Search for the cell housing the specified text and yield its (X, Y) center coordinate. 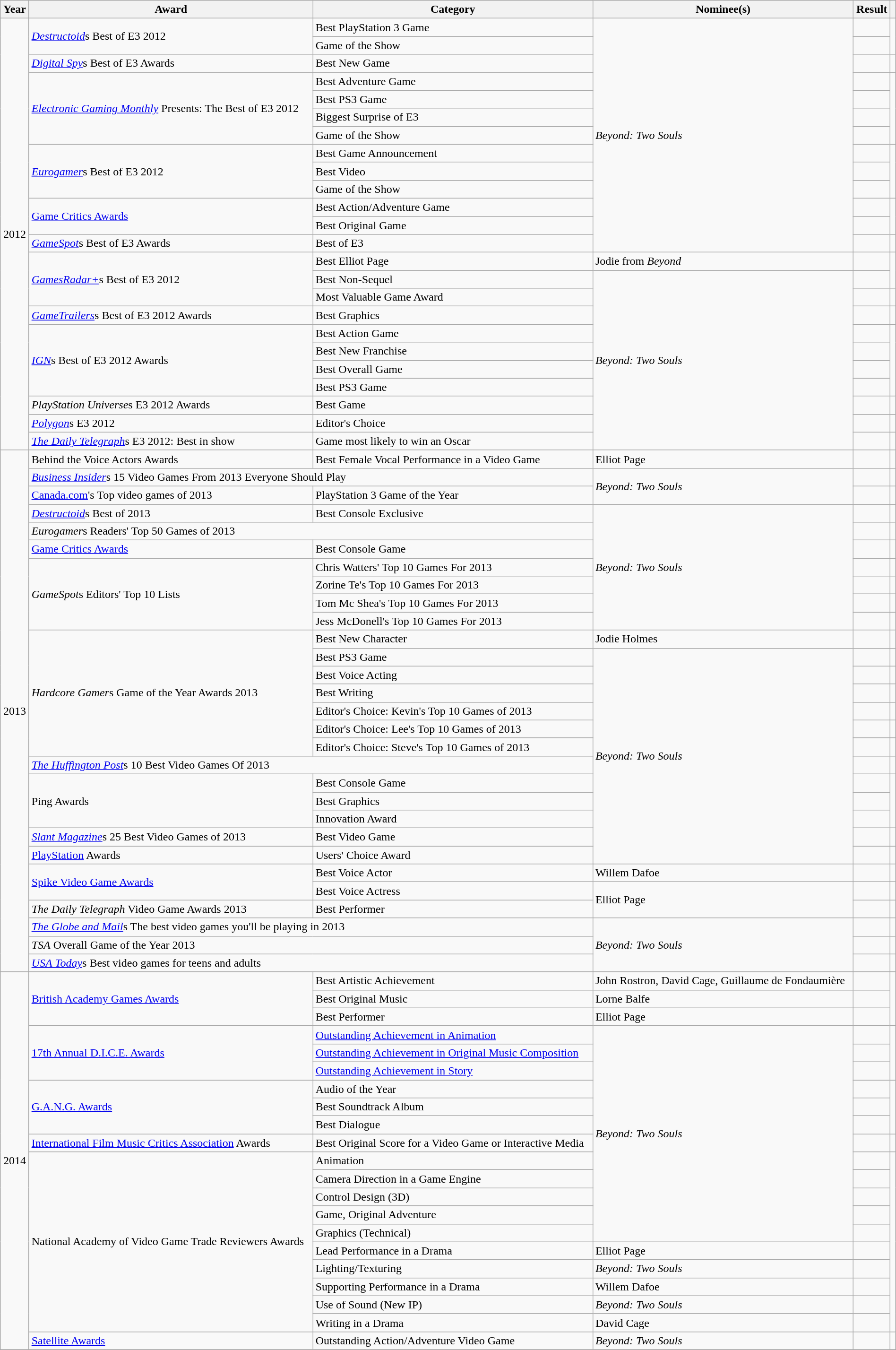
TSA Overall Game of the Year 2013 (311, 945)
The Daily Telegraph Video Game Awards 2013 (171, 909)
Best Console Exclusive (453, 513)
Result (872, 9)
Editor's Choice: Lee's Top 10 Games of 2013 (453, 729)
Category (453, 9)
Outstanding Achievement in Animation (453, 1035)
Best New Game (453, 63)
Best Original Game (453, 225)
Digital Spys Best of E3 Awards (171, 63)
Behind the Voice Actors Awards (171, 459)
Lead Performance in a Drama (453, 1251)
Zorine Te's Top 10 Games For 2013 (453, 585)
Biggest Surprise of E3 (453, 117)
Best Voice Acting (453, 675)
Best Game (453, 405)
Electronic Gaming Monthly Presents: The Best of E3 2012 (171, 108)
The Huffington Posts 10 Best Video Games Of 2013 (311, 765)
Most Valuable Game Award (453, 297)
PlayStation 3 Game of the Year (453, 495)
Spike Video Game Awards (171, 882)
Destructoids Best of 2013 (171, 513)
Best Overall Game (453, 369)
Jodie Holmes (723, 639)
Eurogamers Readers' Top 50 Games of 2013 (311, 531)
Outstanding Achievement in Original Music Composition (453, 1053)
British Academy Games Awards (171, 999)
2014 (15, 1161)
Game most likely to win an Oscar (453, 441)
Business Insiders 15 Video Games From 2013 Everyone Should Play (311, 477)
Animation (453, 1161)
Best Non-Sequel (453, 279)
Best Voice Actor (453, 873)
Best PlayStation 3 Game (453, 27)
GamesRadar+s Best of E3 2012 (171, 279)
Lorne Balfe (723, 999)
Innovation Award (453, 819)
2013 (15, 711)
Best Artistic Achievement (453, 981)
Best Video (453, 171)
National Academy of Video Game Trade Reviewers Awards (171, 1242)
Polygons E3 2012 (171, 423)
Editor's Choice: Steve's Top 10 Games of 2013 (453, 747)
Graphics (Technical) (453, 1233)
Chris Watters' Top 10 Games For 2013 (453, 567)
G.A.N.G. Awards (171, 1107)
Outstanding Achievement in Story (453, 1071)
Best Dialogue (453, 1125)
GameSpots Editors' Top 10 Lists (171, 594)
Hardcore Gamers Game of the Year Awards 2013 (171, 693)
GameTrailerss Best of E3 2012 Awards (171, 315)
The Daily Telegraphs E3 2012: Best in show (171, 441)
Best Original Score for a Video Game or Interactive Media (453, 1143)
Destructoids Best of E3 2012 (171, 36)
Camera Direction in a Game Engine (453, 1179)
Best Writing (453, 693)
Jess McDonell's Top 10 Games For 2013 (453, 621)
Outstanding Action/Adventure Video Game (453, 1341)
The Globe and Mails The best video games you'll be playing in 2013 (311, 927)
Eurogamers Best of E3 2012 (171, 171)
USA Todays Best video games for teens and adults (311, 963)
John Rostron, David Cage, Guillaume de Fondaumière (723, 981)
PlayStation Universes E3 2012 Awards (171, 405)
Award (171, 9)
GameSpots Best of E3 Awards (171, 243)
Game, Original Adventure (453, 1215)
Tom Mc Shea's Top 10 Games For 2013 (453, 603)
Supporting Performance in a Drama (453, 1287)
Editor's Choice: Kevin's Top 10 Games of 2013 (453, 711)
Best Female Vocal Performance in a Video Game (453, 459)
Best Game Announcement (453, 153)
IGNs Best of E3 2012 Awards (171, 360)
Audio of the Year (453, 1089)
Lighting/Texturing (453, 1269)
Users' Choice Award (453, 855)
Best New Franchise (453, 351)
Best Adventure Game (453, 81)
2012 (15, 234)
Best Original Music (453, 999)
Nominee(s) (723, 9)
Year (15, 9)
Use of Sound (New IP) (453, 1305)
Canada.com's Top video games of 2013 (171, 495)
Satellite Awards (171, 1341)
Best Video Game (453, 837)
Editor's Choice (453, 423)
17th Annual D.I.C.E. Awards (171, 1053)
Ping Awards (171, 801)
Best New Character (453, 639)
Best of E3 (453, 243)
Writing in a Drama (453, 1323)
Jodie from Beyond (723, 261)
Slant Magazines 25 Best Video Games of 2013 (171, 837)
Best Action/Adventure Game (453, 207)
Best Voice Actress (453, 891)
Best Soundtrack Album (453, 1107)
Best Action Game (453, 333)
Control Design (3D) (453, 1197)
PlayStation Awards (171, 855)
David Cage (723, 1323)
Best Elliot Page (453, 261)
International Film Music Critics Association Awards (171, 1143)
